Return the [x, y] coordinate for the center point of the cell that contains the specified text.  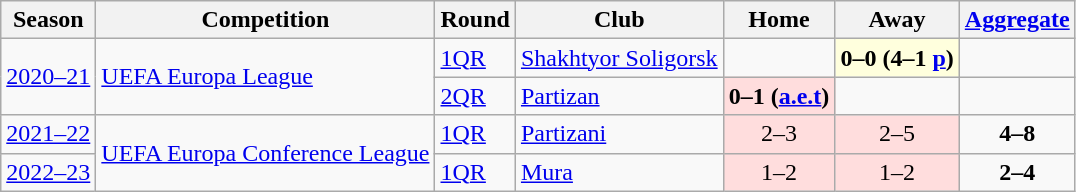
Round [475, 20]
Mura [619, 172]
Away [897, 20]
Shakhtyor Soligorsk [619, 58]
Club [619, 20]
2–5 [897, 134]
UEFA Europa League [266, 77]
4–8 [1017, 134]
2–3 [779, 134]
Season [48, 20]
0–1 (a.e.t) [779, 96]
Partizan [619, 96]
Competition [266, 20]
Partizani [619, 134]
2020–21 [48, 77]
0–0 (4–1 p) [897, 58]
Home [779, 20]
2–4 [1017, 172]
2QR [475, 96]
UEFA Europa Conference League [266, 153]
Aggregate [1017, 20]
2021–22 [48, 134]
2022–23 [48, 172]
